From the cell containing the given text, extract its center point as [x, y] coordinate. 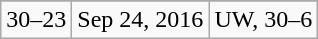
UW, 30–6 [264, 20]
Sep 24, 2016 [140, 20]
30–23 [36, 20]
